Find where the given text appears and provide that cell's center as (X, Y) coordinate. 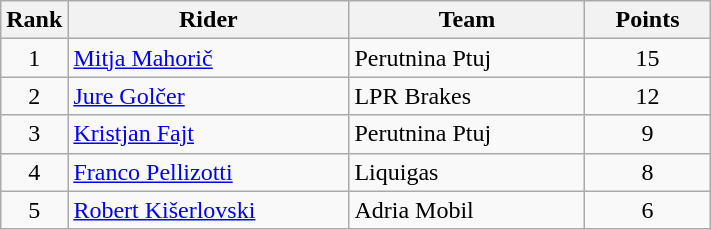
2 (34, 96)
Points (648, 20)
3 (34, 134)
Rider (208, 20)
Jure Golčer (208, 96)
Adria Mobil (467, 210)
Liquigas (467, 172)
Team (467, 20)
LPR Brakes (467, 96)
Mitja Mahorič (208, 58)
5 (34, 210)
1 (34, 58)
Rank (34, 20)
4 (34, 172)
15 (648, 58)
Franco Pellizotti (208, 172)
6 (648, 210)
8 (648, 172)
Robert Kišerlovski (208, 210)
Kristjan Fajt (208, 134)
12 (648, 96)
9 (648, 134)
